From the cell containing the given text, extract its center point as [X, Y] coordinate. 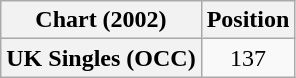
Chart (2002) [101, 20]
137 [248, 58]
UK Singles (OCC) [101, 58]
Position [248, 20]
